Pinpoint the cell where the given text exists, returning its [x, y] midpoint coordinate. 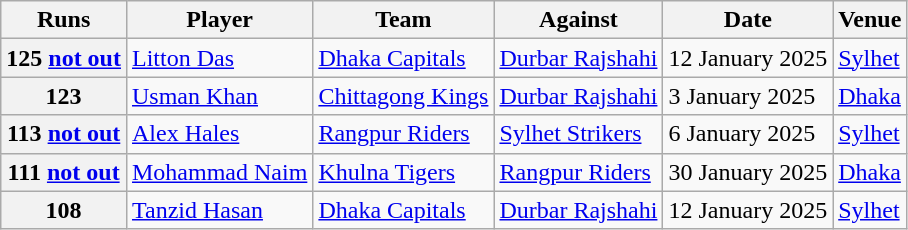
Chittagong Kings [404, 96]
Litton Das [219, 58]
Tanzid Hasan [219, 210]
Sylhet Strikers [578, 134]
3 January 2025 [748, 96]
Date [748, 20]
111 not out [64, 172]
Mohammad Naim [219, 172]
123 [64, 96]
Usman Khan [219, 96]
Alex Hales [219, 134]
6 January 2025 [748, 134]
Against [578, 20]
125 not out [64, 58]
113 not out [64, 134]
30 January 2025 [748, 172]
Team [404, 20]
Venue [870, 20]
Khulna Tigers [404, 172]
108 [64, 210]
Runs [64, 20]
Player [219, 20]
